Find where the given text appears and provide that cell's center as (X, Y) coordinate. 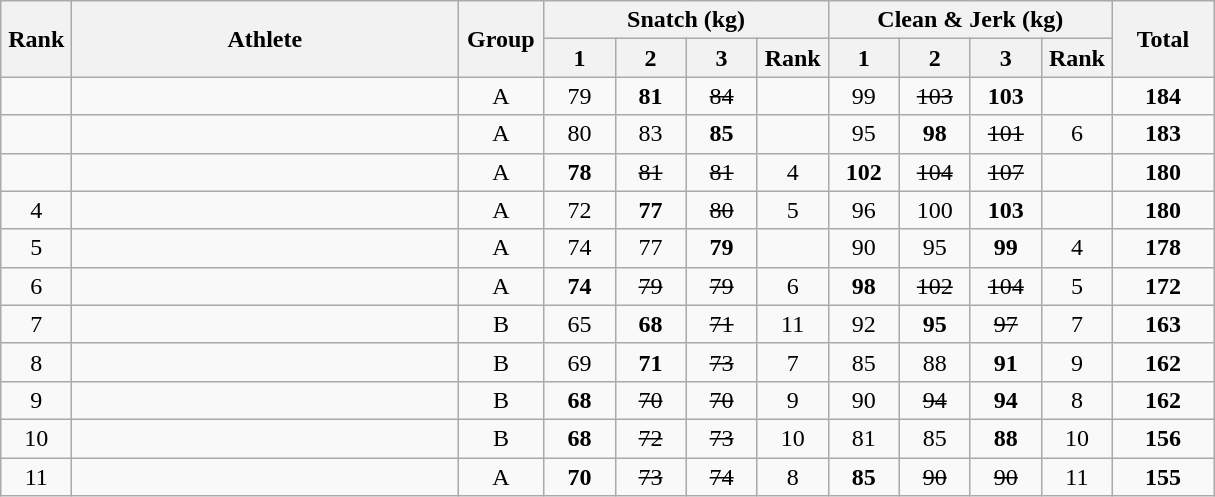
156 (1162, 438)
83 (650, 134)
Group (501, 39)
Total (1162, 39)
Athlete (265, 39)
97 (1006, 324)
78 (580, 172)
101 (1006, 134)
100 (934, 210)
155 (1162, 477)
91 (1006, 362)
Snatch (kg) (686, 20)
84 (722, 96)
Clean & Jerk (kg) (970, 20)
107 (1006, 172)
184 (1162, 96)
183 (1162, 134)
69 (580, 362)
65 (580, 324)
172 (1162, 286)
163 (1162, 324)
92 (864, 324)
178 (1162, 248)
96 (864, 210)
